Extract the [X, Y] coordinate from the center of the cell holding the provided text.  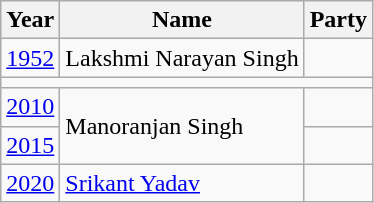
Srikant Yadav [182, 183]
2020 [30, 183]
2010 [30, 107]
Manoranjan Singh [182, 126]
Party [338, 20]
1952 [30, 58]
Name [182, 20]
Year [30, 20]
2015 [30, 145]
Lakshmi Narayan Singh [182, 58]
